Return [X, Y] of the center of cell containing provided text 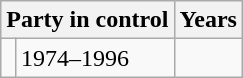
1974–1996 [94, 58]
Party in control [88, 20]
Years [208, 20]
